Detect which cell encompasses the target text, then output its [x, y] center coordinate. 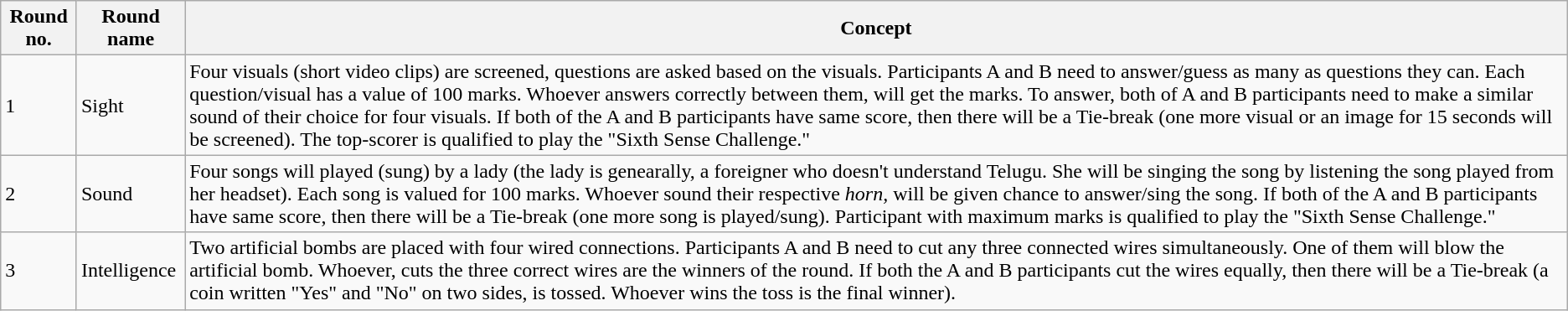
Intelligence [131, 271]
Sound [131, 194]
Concept [876, 29]
1 [39, 106]
2 [39, 194]
Round no. [39, 29]
3 [39, 271]
Sight [131, 106]
Round name [131, 29]
